Locate the cell with the specified text and output its [x, y] center coordinate. 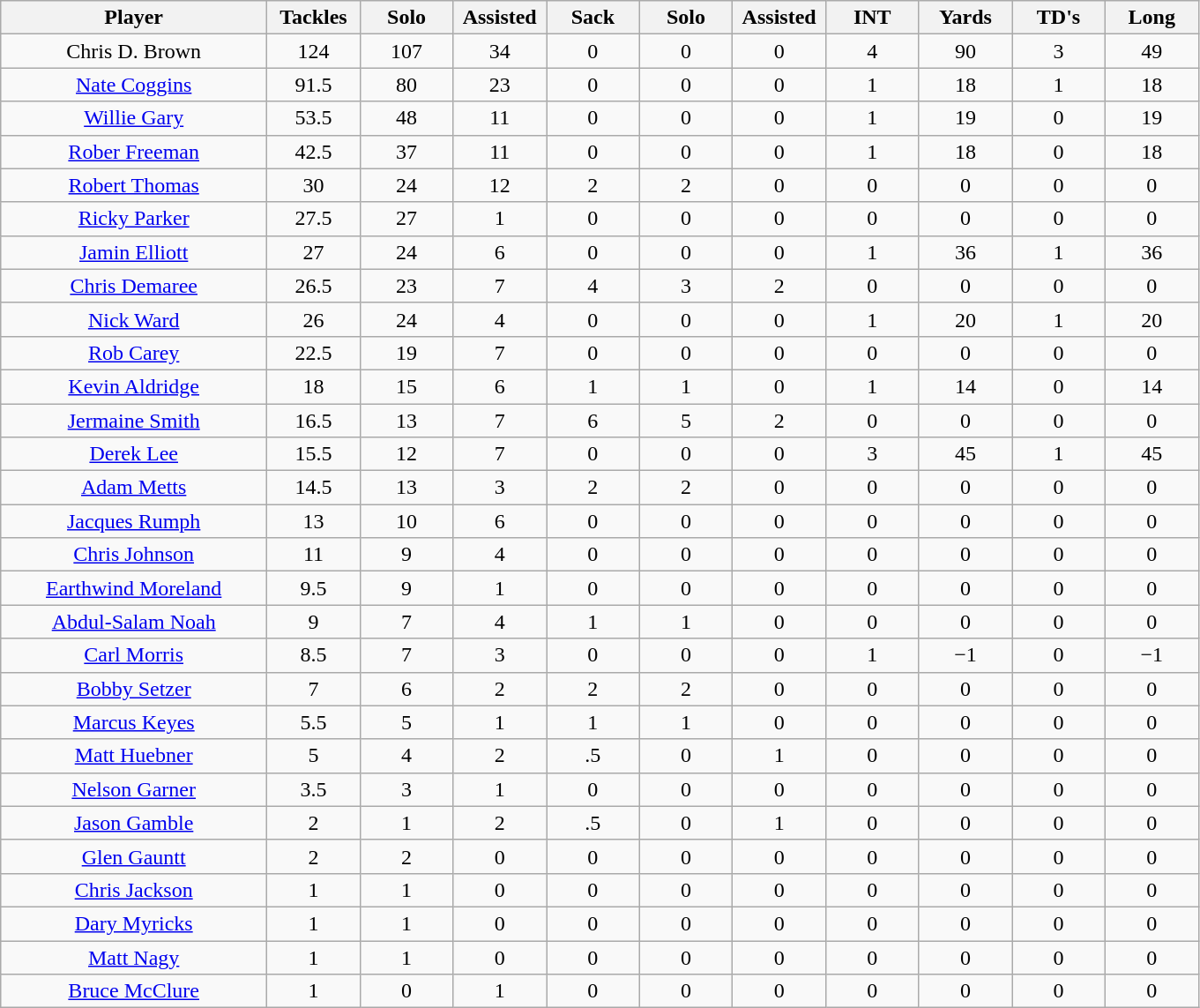
Willie Gary [134, 118]
26.5 [314, 286]
Chris Johnson [134, 555]
INT [872, 18]
10 [406, 521]
53.5 [314, 118]
15.5 [314, 454]
90 [965, 51]
124 [314, 51]
42.5 [314, 152]
22.5 [314, 353]
49 [1152, 51]
91.5 [314, 85]
3.5 [314, 789]
15 [406, 386]
30 [314, 185]
Tackles [314, 18]
107 [406, 51]
Earthwind Moreland [134, 588]
Glen Gauntt [134, 856]
Jason Gamble [134, 823]
Ricky Parker [134, 219]
Jacques Rumph [134, 521]
Yards [965, 18]
Derek Lee [134, 454]
48 [406, 118]
Bruce McClure [134, 991]
Marcus Keyes [134, 722]
9.5 [314, 588]
Player [134, 18]
Rob Carey [134, 353]
Nate Coggins [134, 85]
Matt Nagy [134, 957]
Nelson Garner [134, 789]
Nick Ward [134, 319]
TD's [1059, 18]
Long [1152, 18]
Chris D. Brown [134, 51]
5.5 [314, 722]
Jamin Elliott [134, 252]
27.5 [314, 219]
Rober Freeman [134, 152]
34 [500, 51]
26 [314, 319]
Bobby Setzer [134, 689]
Dary Myricks [134, 923]
Carl Morris [134, 655]
14.5 [314, 488]
Kevin Aldridge [134, 386]
37 [406, 152]
Adam Metts [134, 488]
Jermaine Smith [134, 421]
Robert Thomas [134, 185]
Chris Demaree [134, 286]
16.5 [314, 421]
Matt Huebner [134, 756]
Abdul-Salam Noah [134, 622]
80 [406, 85]
8.5 [314, 655]
Chris Jackson [134, 890]
Sack [593, 18]
